Output the [x, y] coordinate of the center of the cell containing the given text.  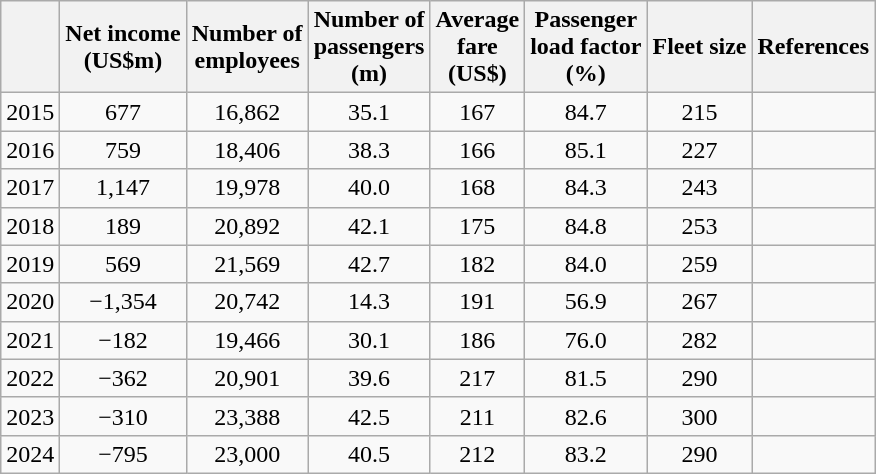
−1,354 [123, 302]
References [814, 47]
2019 [30, 264]
182 [478, 264]
282 [700, 340]
191 [478, 302]
300 [700, 416]
259 [700, 264]
2023 [30, 416]
2016 [30, 150]
42.1 [369, 226]
−795 [123, 454]
84.8 [586, 226]
Fleet size [700, 47]
40.0 [369, 188]
21,569 [247, 264]
19,978 [247, 188]
−182 [123, 340]
2022 [30, 378]
168 [478, 188]
189 [123, 226]
2015 [30, 112]
85.1 [586, 150]
759 [123, 150]
16,862 [247, 112]
38.3 [369, 150]
569 [123, 264]
677 [123, 112]
166 [478, 150]
84.3 [586, 188]
2020 [30, 302]
167 [478, 112]
2021 [30, 340]
23,388 [247, 416]
212 [478, 454]
18,406 [247, 150]
2018 [30, 226]
42.7 [369, 264]
211 [478, 416]
83.2 [586, 454]
243 [700, 188]
267 [700, 302]
253 [700, 226]
14.3 [369, 302]
Passengerload factor(%) [586, 47]
Net income(US$m) [123, 47]
227 [700, 150]
42.5 [369, 416]
20,742 [247, 302]
2017 [30, 188]
56.9 [586, 302]
35.1 [369, 112]
1,147 [123, 188]
217 [478, 378]
20,892 [247, 226]
20,901 [247, 378]
215 [700, 112]
175 [478, 226]
39.6 [369, 378]
Number ofemployees [247, 47]
2024 [30, 454]
Number ofpassengers(m) [369, 47]
82.6 [586, 416]
30.1 [369, 340]
−362 [123, 378]
76.0 [586, 340]
−310 [123, 416]
23,000 [247, 454]
84.7 [586, 112]
84.0 [586, 264]
186 [478, 340]
19,466 [247, 340]
Averagefare(US$) [478, 47]
40.5 [369, 454]
81.5 [586, 378]
